From the cell containing the given text, extract its center point as (x, y) coordinate. 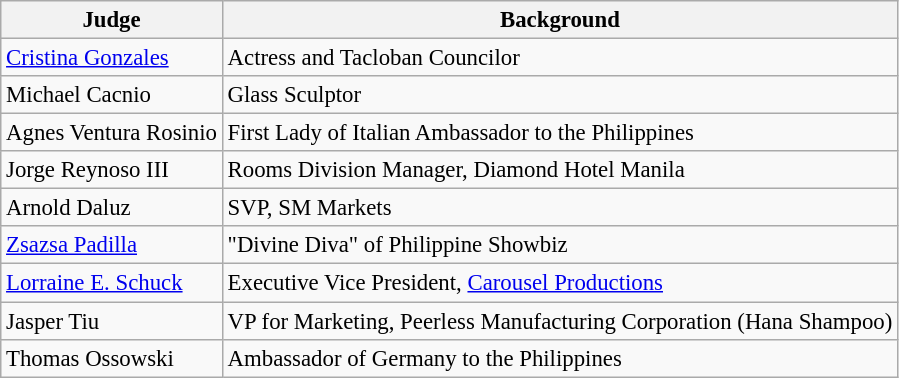
Actress and Tacloban Councilor (560, 58)
Jasper Tiu (112, 321)
Glass Sculptor (560, 95)
Thomas Ossowski (112, 358)
Lorraine E. Schuck (112, 283)
Executive Vice President, Carousel Productions (560, 283)
First Lady of Italian Ambassador to the Philippines (560, 133)
"Divine Diva" of Philippine Showbiz (560, 245)
Zsazsa Padilla (112, 245)
Jorge Reynoso III (112, 170)
Rooms Division Manager, Diamond Hotel Manila (560, 170)
Arnold Daluz (112, 208)
SVP, SM Markets (560, 208)
Ambassador of Germany to the Philippines (560, 358)
Background (560, 20)
Agnes Ventura Rosinio (112, 133)
Judge (112, 20)
VP for Marketing, Peerless Manufacturing Corporation (Hana Shampoo) (560, 321)
Michael Cacnio (112, 95)
Cristina Gonzales (112, 58)
